For the text-containing cell, return its midpoint in (X, Y) coordinate format. 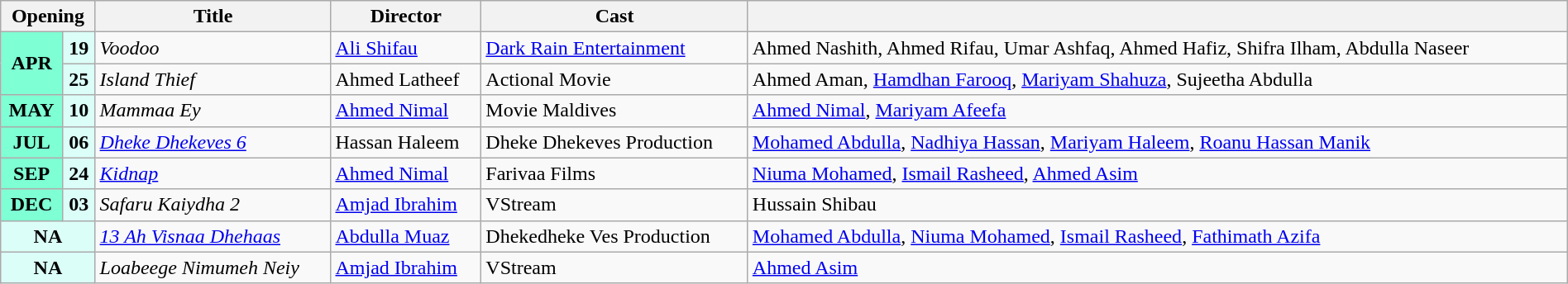
Ahmed Asim (1158, 267)
Ahmed Aman, Hamdhan Farooq, Mariyam Shahuza, Sujeetha Abdulla (1158, 79)
Hussain Shibau (1158, 205)
Ahmed Nimal, Mariyam Afeefa (1158, 111)
JUL (31, 142)
Voodoo (213, 48)
Director (406, 17)
Dheke Dhekeves 6 (213, 142)
Farivaa Films (615, 173)
Mohamed Abdulla, Niuma Mohamed, Ismail Rasheed, Fathimath Azifa (1158, 236)
03 (79, 205)
SEP (31, 173)
Ahmed Latheef (406, 79)
Niuma Mohamed, Ismail Rasheed, Ahmed Asim (1158, 173)
06 (79, 142)
10 (79, 111)
Actional Movie (615, 79)
Title (213, 17)
Dark Rain Entertainment (615, 48)
Movie Maldives (615, 111)
Hassan Haleem (406, 142)
Dhekedheke Ves Production (615, 236)
Mammaa Ey (213, 111)
Kidnap (213, 173)
24 (79, 173)
Ahmed Nashith, Ahmed Rifau, Umar Ashfaq, Ahmed Hafiz, Shifra Ilham, Abdulla Naseer (1158, 48)
MAY (31, 111)
APR (31, 64)
Ali Shifau (406, 48)
25 (79, 79)
Abdulla Muaz (406, 236)
19 (79, 48)
Island Thief (213, 79)
Safaru Kaiydha 2 (213, 205)
Opening (48, 17)
Cast (615, 17)
DEC (31, 205)
Dheke Dhekeves Production (615, 142)
13 Ah Visnaa Dhehaas (213, 236)
Loabeege Nimumeh Neiy (213, 267)
Mohamed Abdulla, Nadhiya Hassan, Mariyam Haleem, Roanu Hassan Manik (1158, 142)
